Output the [x, y] coordinate of the center of the cell containing the given text.  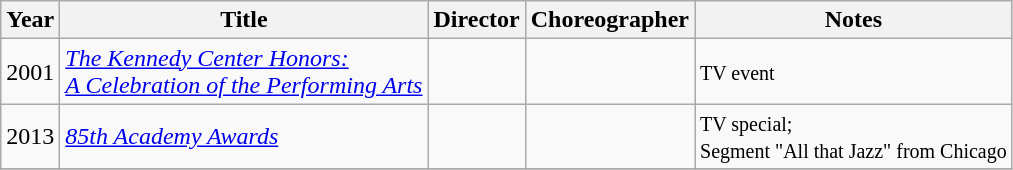
85th Academy Awards [244, 136]
2001 [30, 72]
TV special;Segment "All that Jazz" from Chicago [853, 136]
Director [476, 20]
2013 [30, 136]
Choreographer [610, 20]
The Kennedy Center Honors: A Celebration of the Performing Arts [244, 72]
TV event [853, 72]
Title [244, 20]
Year [30, 20]
Notes [853, 20]
